Return (x, y) of the center of cell containing provided text 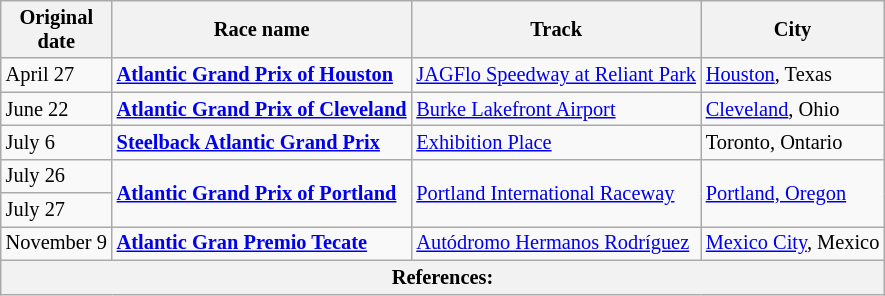
Race name (262, 29)
July 6 (56, 142)
Houston, Texas (792, 75)
Portland, Oregon (792, 192)
Portland International Raceway (556, 192)
Toronto, Ontario (792, 142)
Originaldate (56, 29)
Mexico City, Mexico (792, 243)
June 22 (56, 109)
Atlantic Grand Prix of Cleveland (262, 109)
July 27 (56, 210)
Atlantic Grand Prix of Houston (262, 75)
References: (442, 277)
JAGFlo Speedway at Reliant Park (556, 75)
July 26 (56, 176)
Autódromo Hermanos Rodríguez (556, 243)
Burke Lakefront Airport (556, 109)
April 27 (56, 75)
Steelback Atlantic Grand Prix (262, 142)
Atlantic Gran Premio Tecate (262, 243)
City (792, 29)
Exhibition Place (556, 142)
November 9 (56, 243)
Atlantic Grand Prix of Portland (262, 192)
Cleveland, Ohio (792, 109)
Track (556, 29)
